Pinpoint the cell where the given text exists, returning its [X, Y] midpoint coordinate. 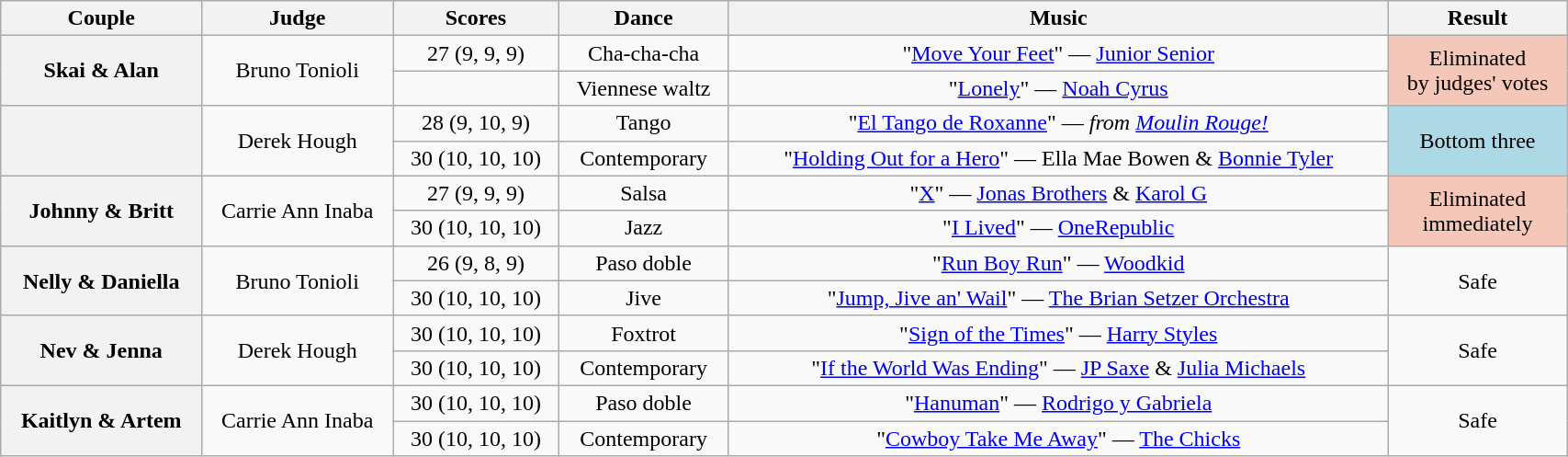
"X" — Jonas Brothers & Karol G [1058, 193]
Eliminatedby judges' votes [1477, 71]
Tango [643, 123]
Eliminatedimmediately [1477, 211]
Couple [101, 18]
Kaitlyn & Artem [101, 420]
"Cowboy Take Me Away" — The Chicks [1058, 439]
"Hanuman" — Rodrigo y Gabriela [1058, 403]
Foxtrot [643, 333]
Bottom three [1477, 141]
Nelly & Daniella [101, 280]
"If the World Was Ending" — JP Saxe & Julia Michaels [1058, 368]
Music [1058, 18]
"Jump, Jive an' Wail" — The Brian Setzer Orchestra [1058, 298]
26 (9, 8, 9) [476, 263]
"El Tango de Roxanne" — from Moulin Rouge! [1058, 123]
Salsa [643, 193]
Dance [643, 18]
"Sign of the Times" — Harry Styles [1058, 333]
"Move Your Feet" — Junior Senior [1058, 53]
Scores [476, 18]
"Lonely" — Noah Cyrus [1058, 88]
Cha-cha-cha [643, 53]
"Holding Out for a Hero" — Ella Mae Bowen & Bonnie Tyler [1058, 158]
Judge [298, 18]
Result [1477, 18]
Viennese waltz [643, 88]
Nev & Jenna [101, 350]
Skai & Alan [101, 71]
"Run Boy Run" — Woodkid [1058, 263]
Jive [643, 298]
Johnny & Britt [101, 211]
28 (9, 10, 9) [476, 123]
Jazz [643, 228]
"I Lived" — OneRepublic [1058, 228]
